Scan for the cell matching the given text and deliver its [X, Y] coordinate at center. 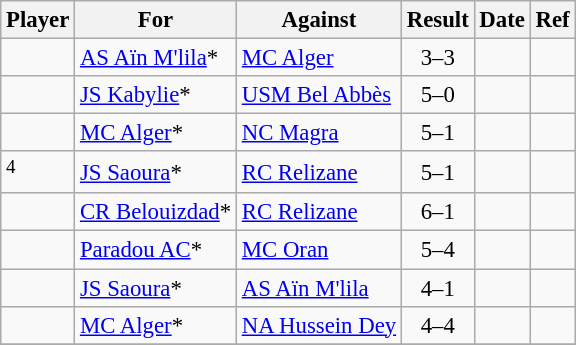
4 [38, 172]
Against [318, 20]
Paradou AC* [156, 250]
USM Bel Abbès [318, 95]
4–4 [438, 325]
4–1 [438, 288]
NA Hussein Dey [318, 325]
Date [502, 20]
Result [438, 20]
6–1 [438, 213]
AS Aïn M'lila* [156, 58]
5–4 [438, 250]
NC Magra [318, 133]
3–3 [438, 58]
For [156, 20]
MC Alger [318, 58]
JS Kabylie* [156, 95]
Player [38, 20]
5–0 [438, 95]
CR Belouizdad* [156, 213]
Ref [552, 20]
MC Oran [318, 250]
AS Aïn M'lila [318, 288]
